Find where the given text appears and provide that cell's center as (X, Y) coordinate. 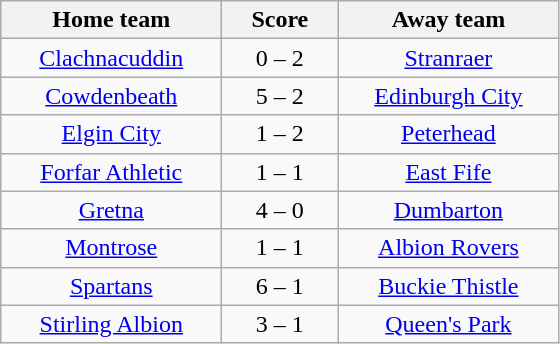
Cowdenbeath (112, 96)
Forfar Athletic (112, 172)
Clachnacuddin (112, 58)
Gretna (112, 210)
Montrose (112, 248)
Stranraer (448, 58)
Score (280, 20)
0 – 2 (280, 58)
Home team (112, 20)
Spartans (112, 286)
5 – 2 (280, 96)
Queen's Park (448, 324)
Elgin City (112, 134)
4 – 0 (280, 210)
Peterhead (448, 134)
Stirling Albion (112, 324)
Away team (448, 20)
Edinburgh City (448, 96)
6 – 1 (280, 286)
Dumbarton (448, 210)
Buckie Thistle (448, 286)
East Fife (448, 172)
3 – 1 (280, 324)
Albion Rovers (448, 248)
1 – 2 (280, 134)
